Locate the cell with the specified text and output its [x, y] center coordinate. 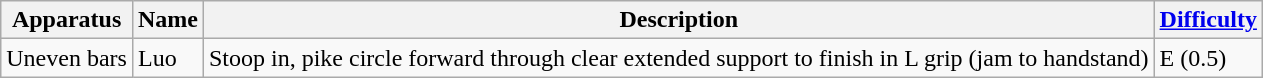
Luo [168, 58]
Difficulty [1208, 20]
E (0.5) [1208, 58]
Uneven bars [67, 58]
Description [678, 20]
Stoop in, pike circle forward through clear extended support to finish in L grip (jam to handstand) [678, 58]
Name [168, 20]
Apparatus [67, 20]
